Extract the [X, Y] coordinate from the center of the cell holding the provided text.  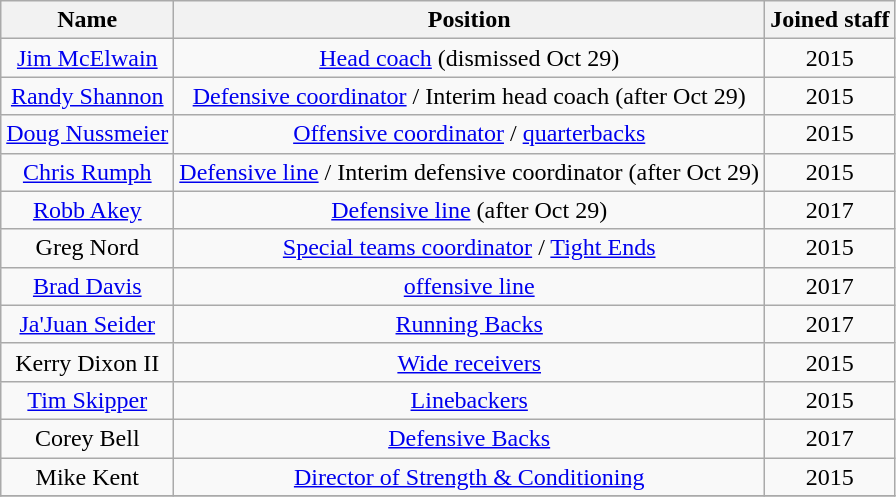
Defensive Backs [470, 438]
Corey Bell [88, 438]
Kerry Dixon II [88, 362]
Tim Skipper [88, 400]
Doug Nussmeier [88, 134]
offensive line [470, 286]
Randy Shannon [88, 96]
Defensive coordinator / Interim head coach (after Oct 29) [470, 96]
Special teams coordinator / Tight Ends [470, 248]
Offensive coordinator / quarterbacks [470, 134]
Joined staff [830, 20]
Jim McElwain [88, 58]
Wide receivers [470, 362]
Mike Kent [88, 477]
Running Backs [470, 324]
Defensive line (after Oct 29) [470, 210]
Brad Davis [88, 286]
Name [88, 20]
Ja'Juan Seider [88, 324]
Greg Nord [88, 248]
Position [470, 20]
Head coach (dismissed Oct 29) [470, 58]
Linebackers [470, 400]
Director of Strength & Conditioning [470, 477]
Chris Rumph [88, 172]
Robb Akey [88, 210]
Defensive line / Interim defensive coordinator (after Oct 29) [470, 172]
